Capture the cell that displays the provided text and extract its (x, y) central coordinate. 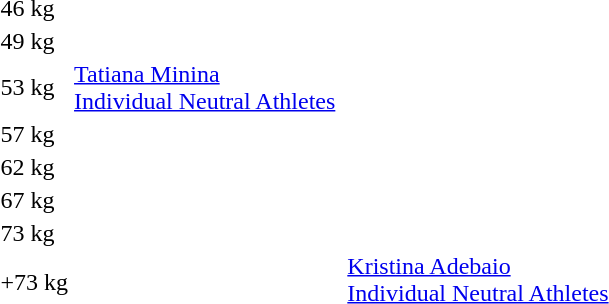
Tatiana MininaIndividual Neutral Athletes (205, 88)
